Scan for the cell matching the given text and deliver its (X, Y) coordinate at center. 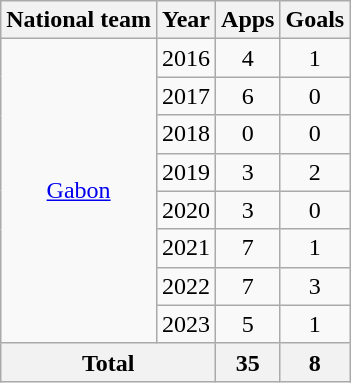
5 (248, 324)
35 (248, 362)
8 (315, 362)
4 (248, 58)
Total (108, 362)
National team (79, 20)
Gabon (79, 191)
2023 (186, 324)
6 (248, 96)
2017 (186, 96)
2019 (186, 172)
Apps (248, 20)
Year (186, 20)
2022 (186, 286)
2021 (186, 248)
Goals (315, 20)
2016 (186, 58)
2018 (186, 134)
2020 (186, 210)
2 (315, 172)
